From the cell containing the given text, extract its center point as (x, y) coordinate. 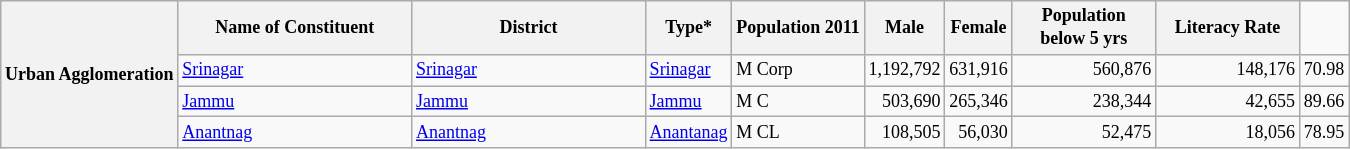
Literacy Rate (1228, 28)
560,876 (1084, 70)
78.95 (1324, 132)
265,346 (978, 102)
Anantanag (688, 132)
1,192,792 (904, 70)
18,056 (1228, 132)
238,344 (1084, 102)
Urban Agglomeration (90, 74)
631,916 (978, 70)
Male (904, 28)
56,030 (978, 132)
Population 2011 (798, 28)
Name of Constituent (295, 28)
108,505 (904, 132)
89.66 (1324, 102)
42,655 (1228, 102)
M Corp (798, 70)
M C (798, 102)
148,176 (1228, 70)
Type* (688, 28)
M CL (798, 132)
Population below 5 yrs (1084, 28)
52,475 (1084, 132)
70.98 (1324, 70)
Female (978, 28)
503,690 (904, 102)
District (529, 28)
